Return (x, y) of the center of cell containing provided text 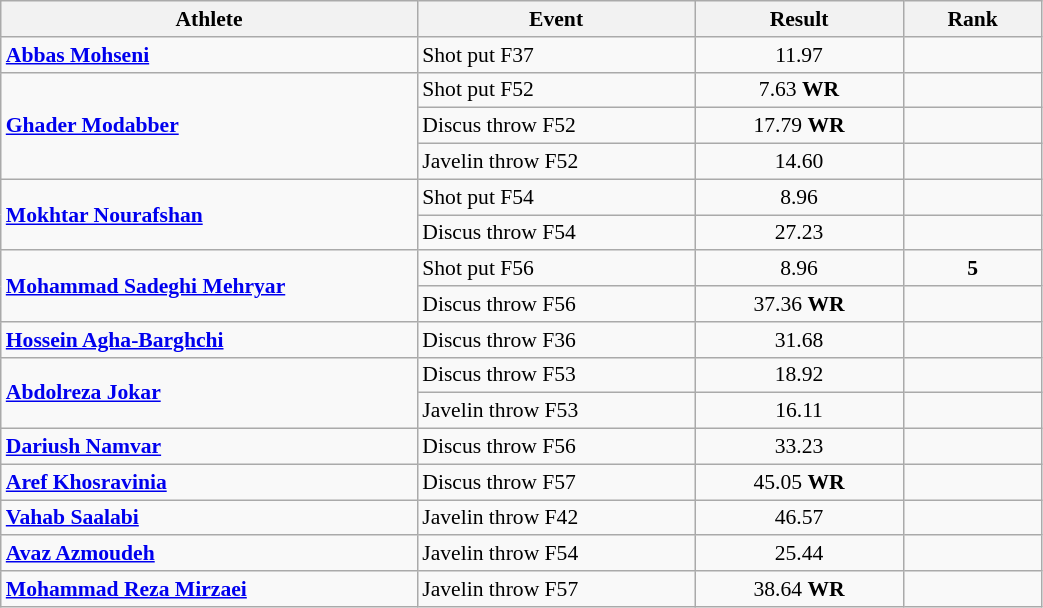
Result (799, 19)
Javelin throw F54 (556, 554)
Mohammad Reza Mirzaei (210, 589)
11.97 (799, 55)
5 (972, 269)
Discus throw F53 (556, 375)
Discus throw F54 (556, 233)
Avaz Azmoudeh (210, 554)
Shot put F54 (556, 197)
37.36 WR (799, 304)
Discus throw F36 (556, 340)
16.11 (799, 411)
25.44 (799, 554)
14.60 (799, 162)
Abbas Mohseni (210, 55)
Discus throw F52 (556, 126)
Event (556, 19)
Mokhtar Nourafshan (210, 214)
Ghader Modabber (210, 126)
Vahab Saalabi (210, 518)
Aref Khosravinia (210, 482)
Shot put F37 (556, 55)
Javelin throw F57 (556, 589)
46.57 (799, 518)
38.64 WR (799, 589)
Javelin throw F42 (556, 518)
Discus throw F57 (556, 482)
Dariush Namvar (210, 447)
45.05 WR (799, 482)
Athlete (210, 19)
Hossein Agha-Barghchi (210, 340)
Shot put F52 (556, 90)
Abdolreza Jokar (210, 392)
7.63 WR (799, 90)
31.68 (799, 340)
17.79 WR (799, 126)
Mohammad Sadeghi Mehryar (210, 286)
18.92 (799, 375)
Rank (972, 19)
Javelin throw F52 (556, 162)
27.23 (799, 233)
33.23 (799, 447)
Javelin throw F53 (556, 411)
Shot put F56 (556, 269)
